Extract the [x, y] coordinate from the center of the cell holding the provided text.  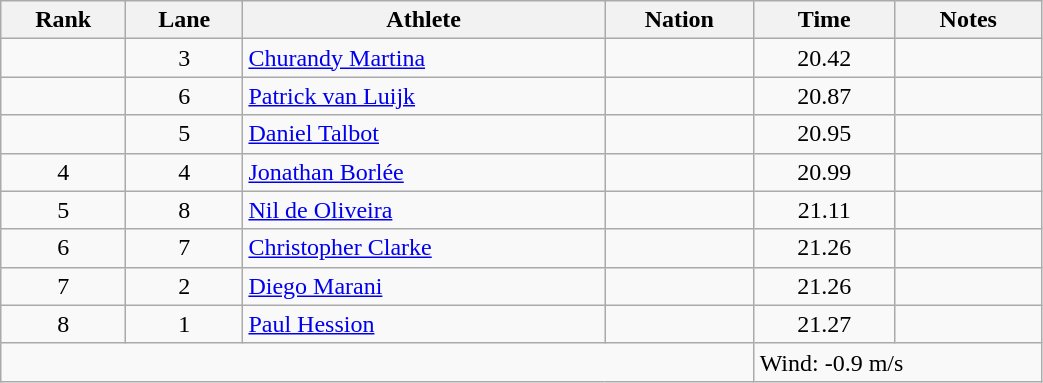
Christopher Clarke [424, 248]
Lane [184, 20]
Jonathan Borlée [424, 172]
20.42 [824, 58]
21.27 [824, 324]
Notes [968, 20]
Wind: -0.9 m/s [898, 362]
Nil de Oliveira [424, 210]
20.99 [824, 172]
2 [184, 286]
20.87 [824, 96]
20.95 [824, 134]
Nation [679, 20]
21.11 [824, 210]
Churandy Martina [424, 58]
Rank [64, 20]
3 [184, 58]
Athlete [424, 20]
Time [824, 20]
1 [184, 324]
Diego Marani [424, 286]
Patrick van Luijk [424, 96]
Paul Hession [424, 324]
Daniel Talbot [424, 134]
